Find where the given text appears and provide that cell's center as (X, Y) coordinate. 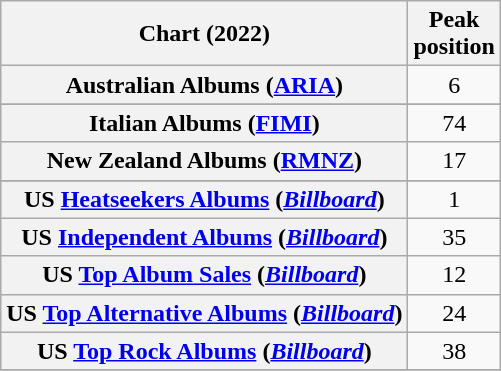
Australian Albums (ARIA) (204, 85)
6 (454, 85)
17 (454, 161)
24 (454, 313)
Italian Albums (FIMI) (204, 123)
Peakposition (454, 34)
Chart (2022) (204, 34)
US Top Alternative Albums (Billboard) (204, 313)
US Heatseekers Albums (Billboard) (204, 199)
38 (454, 351)
1 (454, 199)
74 (454, 123)
New Zealand Albums (RMNZ) (204, 161)
35 (454, 237)
US Top Rock Albums (Billboard) (204, 351)
US Top Album Sales (Billboard) (204, 275)
US Independent Albums (Billboard) (204, 237)
12 (454, 275)
